Identify which cell holds the provided text, then report its (x, y) central coordinate. 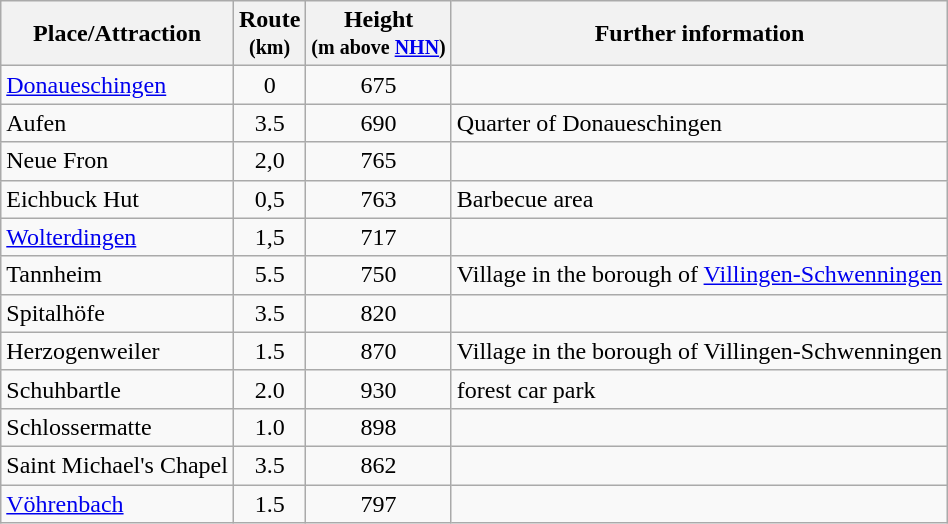
Schlossermatte (118, 427)
0 (269, 85)
Neue Fron (118, 161)
Barbecue area (699, 199)
Quarter of Donaueschingen (699, 123)
2,0 (269, 161)
Eichbuck Hut (118, 199)
862 (378, 465)
Height(m above NHN) (378, 34)
Wolterdingen (118, 237)
2.0 (269, 389)
Saint Michael's Chapel (118, 465)
forest car park (699, 389)
870 (378, 351)
717 (378, 237)
820 (378, 313)
Tannheim (118, 275)
Vöhrenbach (118, 503)
Place/Attraction (118, 34)
Schuhbartle (118, 389)
Spitalhöfe (118, 313)
675 (378, 85)
Aufen (118, 123)
930 (378, 389)
898 (378, 427)
0,5 (269, 199)
5.5 (269, 275)
1.0 (269, 427)
750 (378, 275)
690 (378, 123)
765 (378, 161)
797 (378, 503)
Further information (699, 34)
763 (378, 199)
Route(km) (269, 34)
1,5 (269, 237)
Donaueschingen (118, 85)
Herzogenweiler (118, 351)
